Locate the cell with the specified text and output its [X, Y] center coordinate. 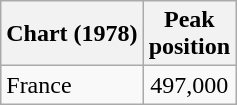
France [72, 85]
Peakposition [189, 34]
Chart (1978) [72, 34]
497,000 [189, 85]
